Return the [x, y] coordinate for the center point of the cell that contains the specified text.  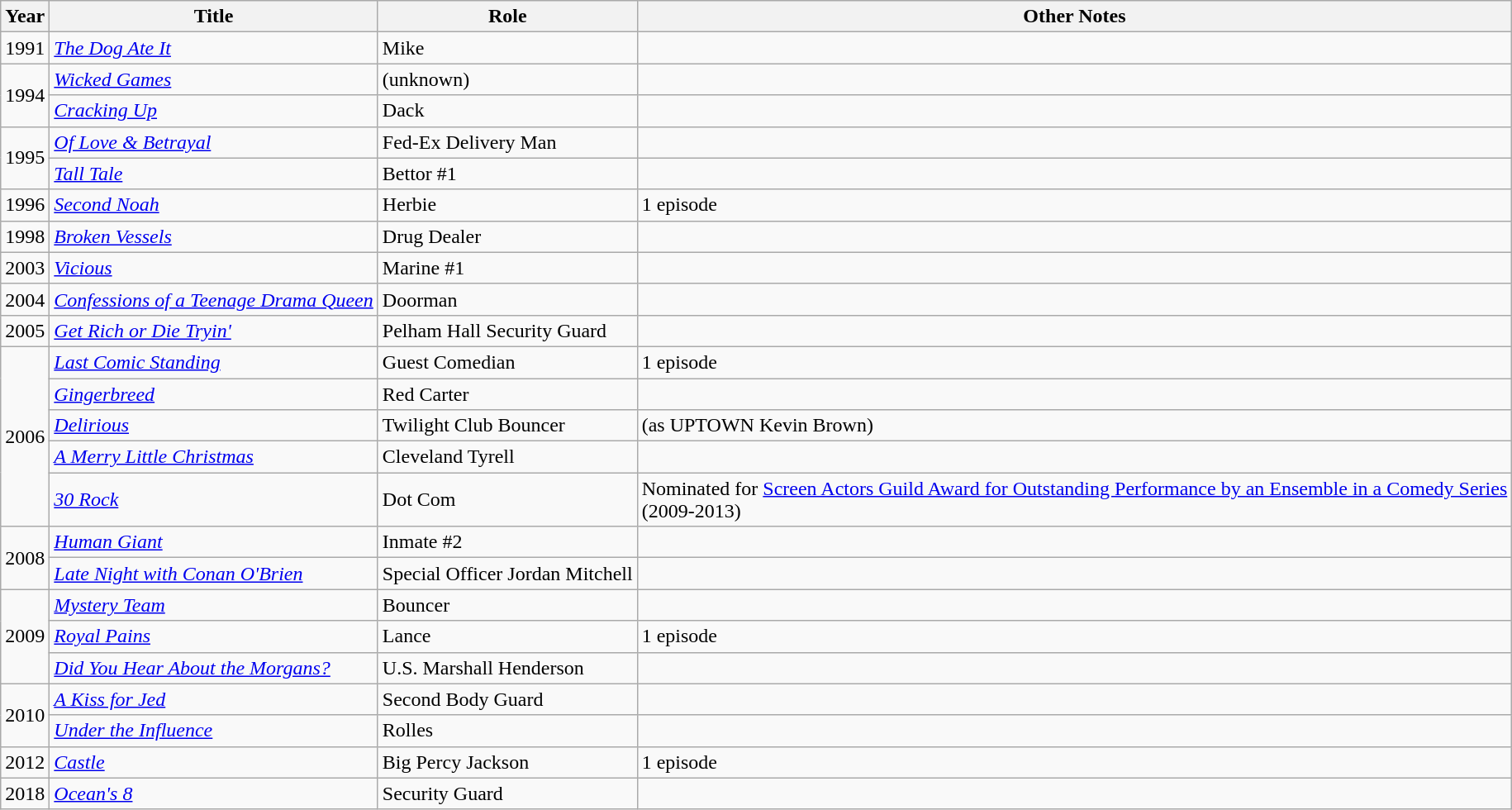
Mystery Team [214, 605]
Vicious [214, 268]
Cracking Up [214, 111]
Marine #1 [507, 268]
Title [214, 17]
Other Notes [1074, 17]
Did You Hear About the Morgans? [214, 668]
30 Rock [214, 499]
Nominated for Screen Actors Guild Award for Outstanding Performance by an Ensemble in a Comedy Series(2009-2013) [1074, 499]
Castle [214, 762]
Human Giant [214, 542]
Wicked Games [214, 79]
Ocean's 8 [214, 793]
2006 [25, 436]
2018 [25, 793]
Guest Comedian [507, 362]
Rolles [507, 731]
1996 [25, 205]
(unknown) [507, 79]
Second Body Guard [507, 699]
Get Rich or Die Tryin' [214, 331]
2008 [25, 558]
Inmate #2 [507, 542]
(as UPTOWN Kevin Brown) [1074, 426]
2012 [25, 762]
Doorman [507, 299]
Second Noah [214, 205]
1998 [25, 236]
Delirious [214, 426]
Mike [507, 48]
Twilight Club Bouncer [507, 426]
U.S. Marshall Henderson [507, 668]
1994 [25, 95]
Big Percy Jackson [507, 762]
Late Night with Conan O'Brien [214, 574]
Drug Dealer [507, 236]
Last Comic Standing [214, 362]
Bouncer [507, 605]
1991 [25, 48]
Under the Influence [214, 731]
Royal Pains [214, 636]
Dot Com [507, 499]
2009 [25, 636]
2004 [25, 299]
Special Officer Jordan Mitchell [507, 574]
Role [507, 17]
Fed-Ex Delivery Man [507, 142]
Dack [507, 111]
A Kiss for Jed [214, 699]
A Merry Little Christmas [214, 457]
Red Carter [507, 394]
Security Guard [507, 793]
2003 [25, 268]
Bettor #1 [507, 174]
Tall Tale [214, 174]
Confessions of a Teenage Drama Queen [214, 299]
The Dog Ate It [214, 48]
Year [25, 17]
Broken Vessels [214, 236]
2010 [25, 715]
Pelham Hall Security Guard [507, 331]
Gingerbreed [214, 394]
Herbie [507, 205]
Lance [507, 636]
2005 [25, 331]
Of Love & Betrayal [214, 142]
1995 [25, 158]
Cleveland Tyrell [507, 457]
